Determine the [X, Y] coordinate at the center of the cell enclosing the given text.  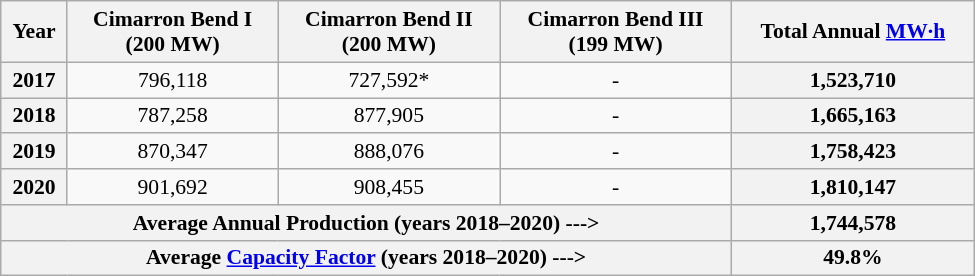
796,118 [172, 80]
1,665,163 [854, 116]
1,810,147 [854, 187]
870,347 [172, 152]
1,744,578 [854, 223]
Average Annual Production (years 2018–2020) ---> [366, 223]
49.8% [854, 258]
2017 [34, 80]
Average Capacity Factor (years 2018–2020) ---> [366, 258]
2019 [34, 152]
2020 [34, 187]
1,758,423 [854, 152]
Year [34, 32]
Cimarron Bend I(200 MW) [172, 32]
1,523,710 [854, 80]
888,076 [388, 152]
787,258 [172, 116]
Cimarron Bend II(200 MW) [388, 32]
877,905 [388, 116]
2018 [34, 116]
727,592* [388, 80]
Total Annual MW·h [854, 32]
908,455 [388, 187]
Cimarron Bend III(199 MW) [616, 32]
901,692 [172, 187]
